Extract the [X, Y] coordinate from the center of the cell holding the provided text.  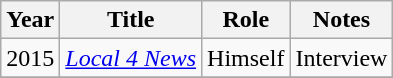
Himself [246, 58]
Local 4 News [131, 58]
Year [30, 20]
Title [131, 20]
Interview [342, 58]
2015 [30, 58]
Notes [342, 20]
Role [246, 20]
